Output the (x, y) coordinate of the center of the cell containing the given text.  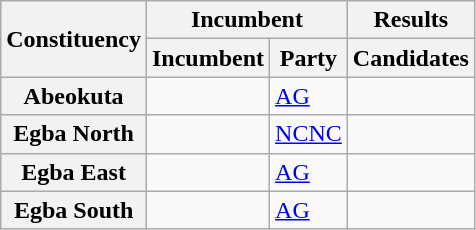
Egba South (74, 210)
Egba East (74, 172)
Egba North (74, 134)
Candidates (410, 58)
Results (410, 20)
NCNC (309, 134)
Constituency (74, 39)
Abeokuta (74, 96)
Party (309, 58)
